Identify which cell holds the provided text, then report its (X, Y) central coordinate. 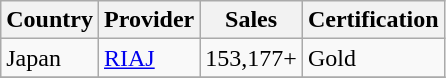
Country (50, 20)
Certification (373, 20)
RIAJ (148, 58)
Provider (148, 20)
Japan (50, 58)
153,177+ (252, 58)
Gold (373, 58)
Sales (252, 20)
